Return [X, Y] of the center of cell containing provided text 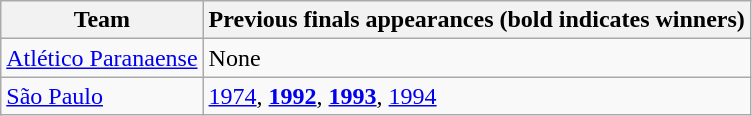
Previous finals appearances (bold indicates winners) [476, 20]
None [476, 58]
São Paulo [102, 96]
Team [102, 20]
1974, 1992, 1993, 1994 [476, 96]
Atlético Paranaense [102, 58]
